Find where the given text appears and provide that cell's center as (x, y) coordinate. 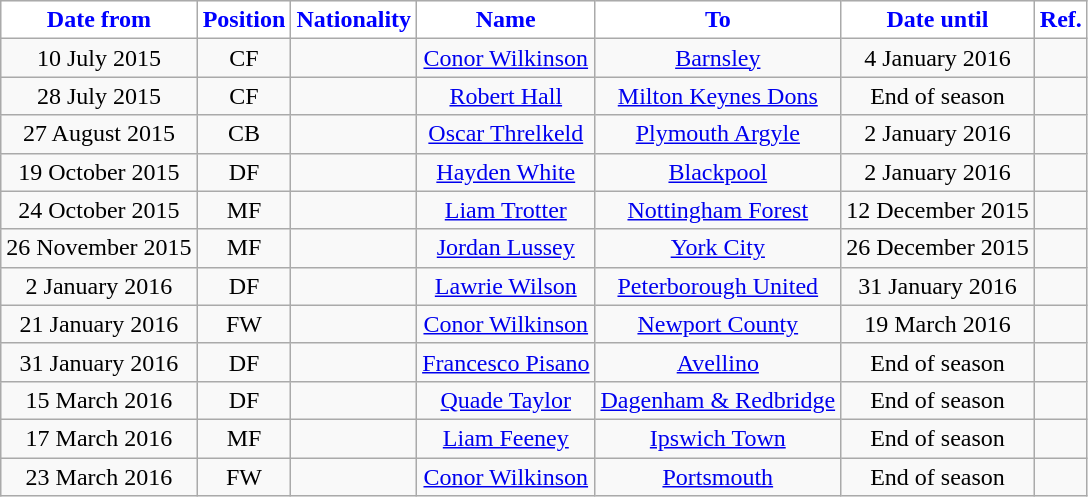
York City (718, 248)
21 January 2016 (99, 324)
26 December 2015 (938, 248)
Plymouth Argyle (718, 134)
10 July 2015 (99, 58)
12 December 2015 (938, 210)
Peterborough United (718, 286)
27 August 2015 (99, 134)
Jordan Lussey (506, 248)
CB (244, 134)
23 March 2016 (99, 477)
Nottingham Forest (718, 210)
19 March 2016 (938, 324)
Name (506, 20)
Liam Trotter (506, 210)
Position (244, 20)
4 January 2016 (938, 58)
17 March 2016 (99, 438)
Oscar Threlkeld (506, 134)
24 October 2015 (99, 210)
Lawrie Wilson (506, 286)
Hayden White (506, 172)
Nationality (354, 20)
19 October 2015 (99, 172)
Liam Feeney (506, 438)
28 July 2015 (99, 96)
Avellino (718, 362)
26 November 2015 (99, 248)
Robert Hall (506, 96)
Francesco Pisano (506, 362)
Blackpool (718, 172)
Ipswich Town (718, 438)
Milton Keynes Dons (718, 96)
Portsmouth (718, 477)
Newport County (718, 324)
15 March 2016 (99, 400)
Barnsley (718, 58)
Ref. (1060, 20)
To (718, 20)
Dagenham & Redbridge (718, 400)
Quade Taylor (506, 400)
Date until (938, 20)
Date from (99, 20)
